Determine the (x, y) coordinate at the center of the cell enclosing the given text.  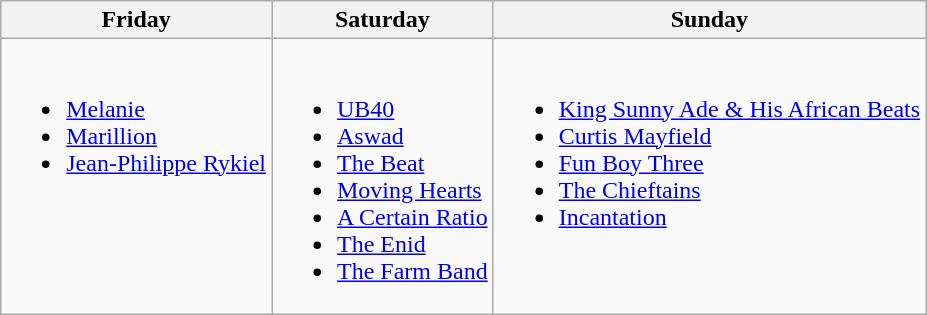
Sunday (709, 20)
MelanieMarillionJean-Philippe Rykiel (136, 176)
Friday (136, 20)
Saturday (383, 20)
King Sunny Ade & His African BeatsCurtis MayfieldFun Boy ThreeThe ChieftainsIncantation (709, 176)
UB40AswadThe BeatMoving HeartsA Certain RatioThe EnidThe Farm Band (383, 176)
